Output the [X, Y] coordinate of the center of the cell containing the given text.  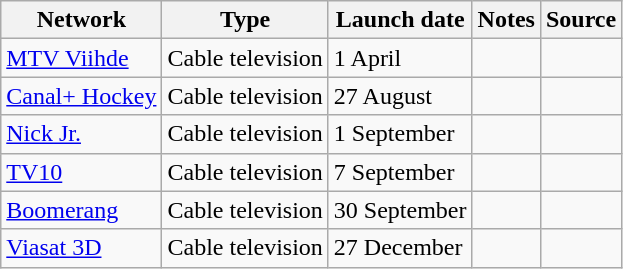
Launch date [400, 20]
Viasat 3D [82, 248]
7 September [400, 172]
Type [245, 20]
30 September [400, 210]
Notes [506, 20]
1 September [400, 134]
TV10 [82, 172]
1 April [400, 58]
27 August [400, 96]
Boomerang [82, 210]
27 December [400, 248]
Nick Jr. [82, 134]
Network [82, 20]
MTV Viihde [82, 58]
Canal+ Hockey [82, 96]
Source [580, 20]
